Extract the (X, Y) coordinate from the center of the cell holding the provided text.  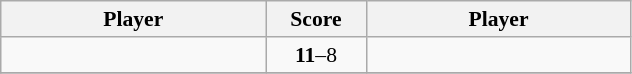
11–8 (316, 55)
Score (316, 19)
